Detect which cell encompasses the target text, then output its [x, y] center coordinate. 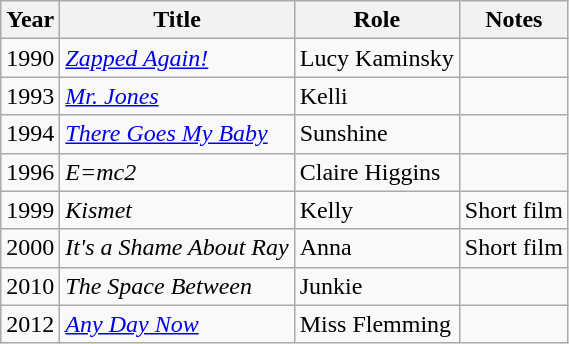
2000 [30, 248]
1993 [30, 96]
Anna [376, 248]
2010 [30, 286]
Year [30, 20]
Any Day Now [177, 324]
Mr. Jones [177, 96]
There Goes My Baby [177, 134]
E=mc2 [177, 172]
1994 [30, 134]
Sunshine [376, 134]
1999 [30, 210]
Notes [514, 20]
The Space Between [177, 286]
Kelly [376, 210]
Role [376, 20]
Lucy Kaminsky [376, 58]
It's a Shame About Ray [177, 248]
Kismet [177, 210]
Miss Flemming [376, 324]
Junkie [376, 286]
Kelli [376, 96]
Title [177, 20]
1996 [30, 172]
Claire Higgins [376, 172]
Zapped Again! [177, 58]
2012 [30, 324]
1990 [30, 58]
